Return [x, y] of the center of cell containing provided text 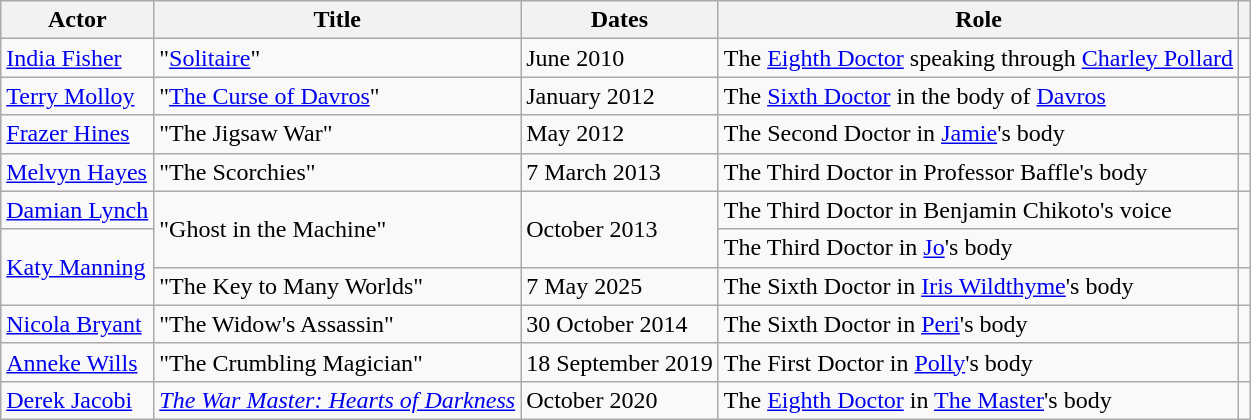
7 March 2013 [620, 172]
January 2012 [620, 96]
Terry Molloy [78, 96]
Anneke Wills [78, 362]
The Eighth Doctor in The Master's body [978, 400]
"The Key to Many Worlds" [338, 286]
"The Scorchies" [338, 172]
The Sixth Doctor in Iris Wildthyme's body [978, 286]
"Ghost in the Machine" [338, 229]
The First Doctor in Polly's body [978, 362]
Role [978, 20]
Katy Manning [78, 267]
7 May 2025 [620, 286]
18 September 2019 [620, 362]
30 October 2014 [620, 324]
Title [338, 20]
Dates [620, 20]
Derek Jacobi [78, 400]
"The Jigsaw War" [338, 134]
"The Crumbling Magician" [338, 362]
Damian Lynch [78, 210]
The Third Doctor in Benjamin Chikoto's voice [978, 210]
October 2013 [620, 229]
"Solitaire" [338, 58]
Frazer Hines [78, 134]
The Third Doctor in Jo's body [978, 248]
The Third Doctor in Professor Baffle's body [978, 172]
The Sixth Doctor in the body of Davros [978, 96]
The Eighth Doctor speaking through Charley Pollard [978, 58]
"The Curse of Davros" [338, 96]
Actor [78, 20]
"The Widow's Assassin" [338, 324]
October 2020 [620, 400]
The War Master: Hearts of Darkness [338, 400]
May 2012 [620, 134]
June 2010 [620, 58]
The Second Doctor in Jamie's body [978, 134]
India Fisher [78, 58]
Nicola Bryant [78, 324]
Melvyn Hayes [78, 172]
The Sixth Doctor in Peri's body [978, 324]
